Detect which cell encompasses the target text, then output its (x, y) center coordinate. 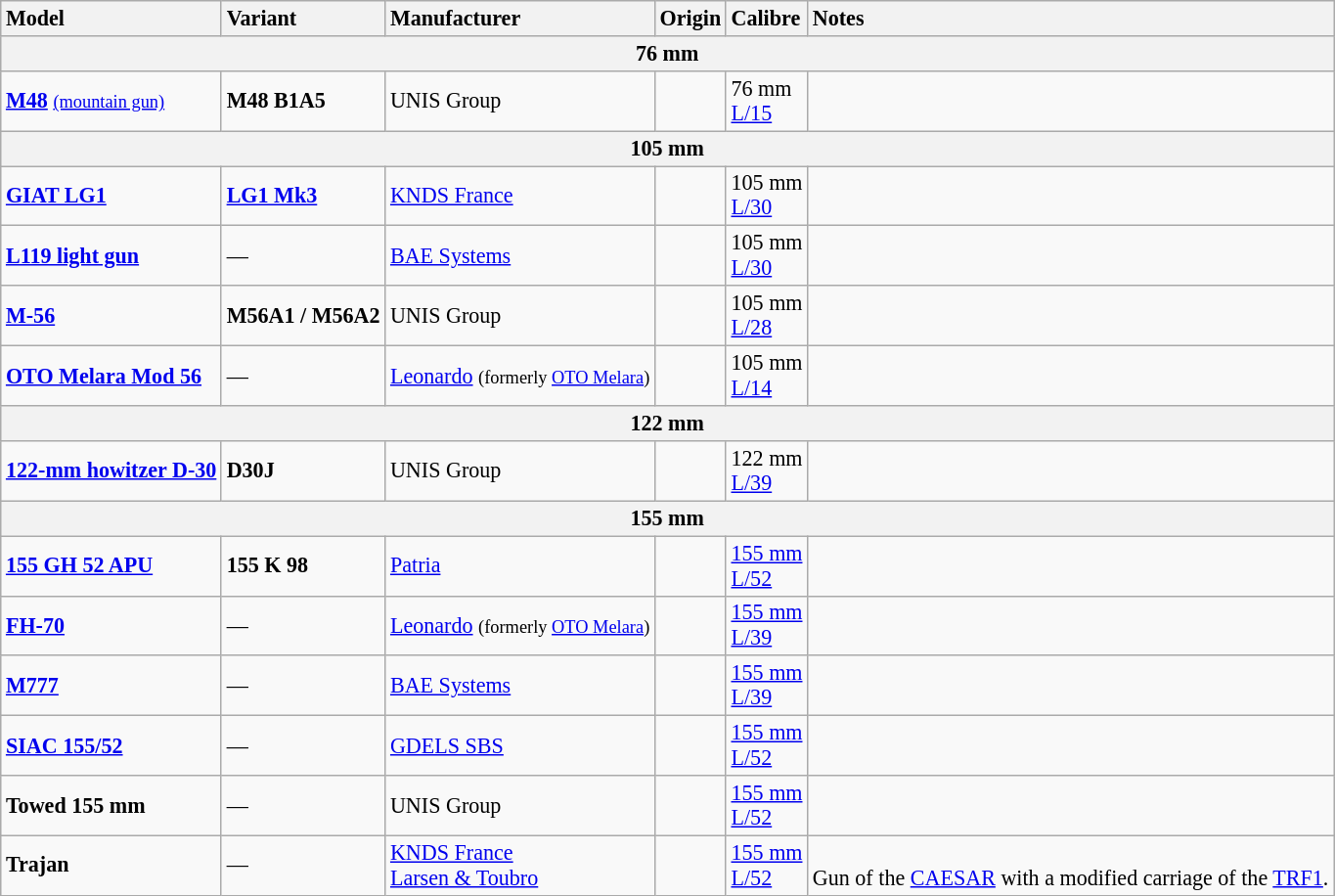
155 mm (667, 518)
Origin (690, 18)
76 mmL/15 (767, 100)
Trajan (111, 865)
155 GH 52 APU (111, 565)
FH-70 (111, 626)
Manufacturer (520, 18)
M48 (mountain gun) (111, 100)
L119 light gun (111, 256)
105 mm (667, 148)
Patria (520, 565)
GDELS SBS (520, 745)
M48 B1A5 (303, 100)
OTO Melara Mod 56 (111, 376)
Variant (303, 18)
D30J (303, 470)
M777 (111, 685)
Calibre (767, 18)
105 mmL/28 (767, 315)
122 mmL/39 (767, 470)
M56A1 / M56A2 (303, 315)
GIAT LG1 (111, 196)
76 mm (667, 53)
Gun of the CAESAR with a modified carriage of the TRF1. (1071, 865)
155 K 98 (303, 565)
Notes (1071, 18)
M-56 (111, 315)
Towed 155 mm (111, 806)
LG1 Mk3 (303, 196)
122-mm howitzer D-30 (111, 470)
Model (111, 18)
KNDS FranceLarsen & Toubro (520, 865)
122 mm (667, 423)
105 mmL/14 (767, 376)
SIAC 155/52 (111, 745)
KNDS France (520, 196)
